Find where the given text appears and provide that cell's center as (x, y) coordinate. 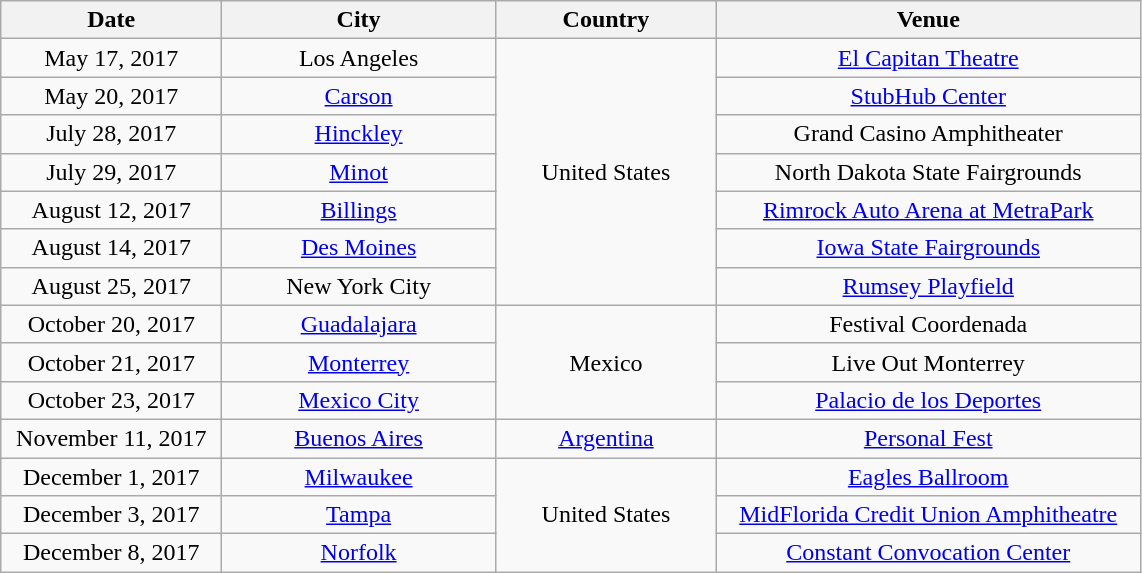
Palacio de los Deportes (928, 400)
North Dakota State Fairgrounds (928, 172)
Iowa State Fairgrounds (928, 248)
Billings (359, 210)
October 20, 2017 (112, 324)
Tampa (359, 515)
Carson (359, 96)
Des Moines (359, 248)
July 28, 2017 (112, 134)
August 25, 2017 (112, 286)
July 29, 2017 (112, 172)
Guadalajara (359, 324)
Hinckley (359, 134)
Venue (928, 20)
May 17, 2017 (112, 58)
Festival Coordenada (928, 324)
October 21, 2017 (112, 362)
August 12, 2017 (112, 210)
Argentina (606, 438)
December 3, 2017 (112, 515)
August 14, 2017 (112, 248)
El Capitan Theatre (928, 58)
Constant Convocation Center (928, 553)
October 23, 2017 (112, 400)
StubHub Center (928, 96)
Country (606, 20)
Rumsey Playfield (928, 286)
Live Out Monterrey (928, 362)
Mexico (606, 362)
MidFlorida Credit Union Amphitheatre (928, 515)
Eagles Ballroom (928, 477)
Norfolk (359, 553)
Mexico City (359, 400)
Milwaukee (359, 477)
May 20, 2017 (112, 96)
November 11, 2017 (112, 438)
Monterrey (359, 362)
Los Angeles (359, 58)
December 1, 2017 (112, 477)
Rimrock Auto Arena at MetraPark (928, 210)
City (359, 20)
Minot (359, 172)
Grand Casino Amphitheater (928, 134)
Date (112, 20)
New York City (359, 286)
December 8, 2017 (112, 553)
Buenos Aires (359, 438)
Personal Fest (928, 438)
